Capture the cell that displays the provided text and extract its [X, Y] central coordinate. 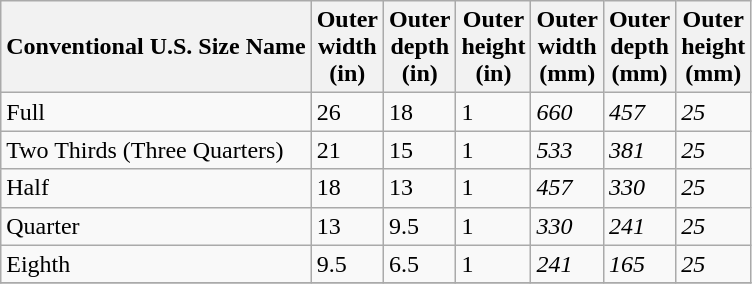
Two Thirds (Three Quarters) [156, 150]
15 [420, 150]
381 [639, 150]
6.5 [420, 264]
Outerdepth(mm) [639, 47]
Outerdepth(in) [420, 47]
Outerheight(mm) [714, 47]
Conventional U.S. Size Name [156, 47]
Eighth [156, 264]
Outerwidth(in) [347, 47]
Half [156, 188]
Full [156, 112]
660 [567, 112]
Outerwidth(mm) [567, 47]
26 [347, 112]
165 [639, 264]
Outerheight(in) [494, 47]
Quarter [156, 226]
533 [567, 150]
21 [347, 150]
